Extract the [X, Y] coordinate from the center of the cell holding the provided text.  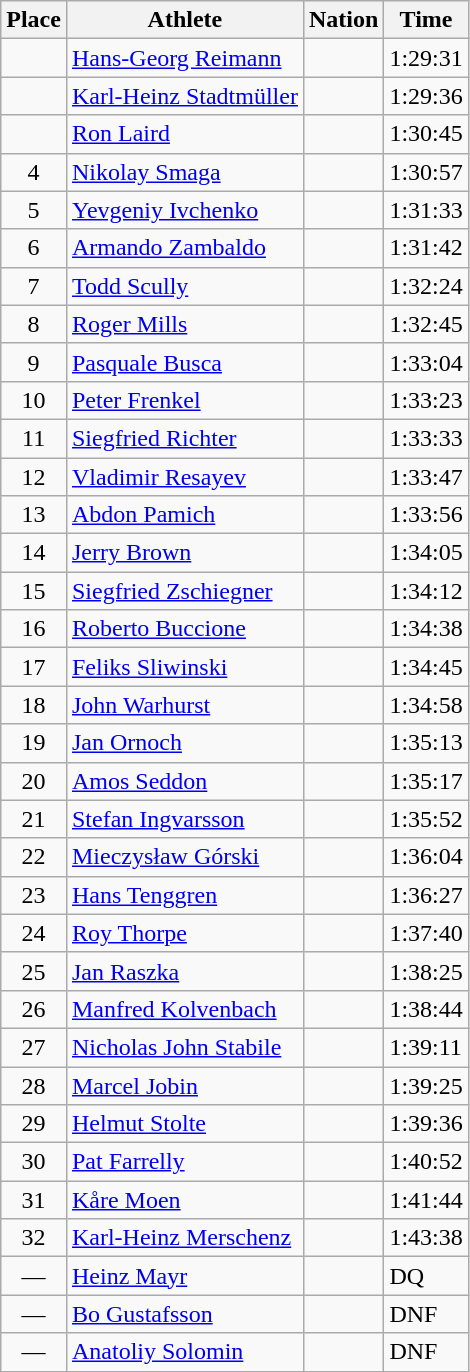
Pat Farrelly [184, 1162]
Abdon Pamich [184, 515]
19 [34, 743]
22 [34, 857]
31 [34, 1200]
1:34:45 [426, 667]
Amos Seddon [184, 781]
1:39:11 [426, 1047]
18 [34, 705]
Siegfried Zschiegner [184, 591]
1:37:40 [426, 933]
Siegfried Richter [184, 438]
Vladimir Resayev [184, 477]
15 [34, 591]
Nikolay Smaga [184, 172]
9 [34, 362]
1:33:04 [426, 362]
1:34:58 [426, 705]
Nation [343, 20]
1:35:13 [426, 743]
Armando Zambaldo [184, 248]
Feliks Sliwinski [184, 667]
DQ [426, 1276]
1:33:47 [426, 477]
14 [34, 553]
Athlete [184, 20]
10 [34, 400]
1:39:36 [426, 1124]
Karl-Heinz Stadtmüller [184, 96]
Yevgeniy Ivchenko [184, 210]
Kåre Moen [184, 1200]
13 [34, 515]
16 [34, 629]
8 [34, 324]
Pasquale Busca [184, 362]
20 [34, 781]
1:40:52 [426, 1162]
Jan Ornoch [184, 743]
Place [34, 20]
12 [34, 477]
27 [34, 1047]
21 [34, 819]
1:29:36 [426, 96]
Heinz Mayr [184, 1276]
1:35:17 [426, 781]
5 [34, 210]
1:35:52 [426, 819]
1:29:31 [426, 58]
Hans-Georg Reimann [184, 58]
Manfred Kolvenbach [184, 1009]
Nicholas John Stabile [184, 1047]
1:31:42 [426, 248]
Marcel Jobin [184, 1085]
Roy Thorpe [184, 933]
1:38:44 [426, 1009]
Helmut Stolte [184, 1124]
29 [34, 1124]
Stefan Ingvarsson [184, 819]
1:34:05 [426, 553]
1:41:44 [426, 1200]
11 [34, 438]
4 [34, 172]
Roberto Buccione [184, 629]
Roger Mills [184, 324]
24 [34, 933]
Anatoliy Solomin [184, 1352]
John Warhurst [184, 705]
Peter Frenkel [184, 400]
1:30:45 [426, 134]
1:38:25 [426, 971]
26 [34, 1009]
17 [34, 667]
1:34:38 [426, 629]
23 [34, 895]
1:39:25 [426, 1085]
32 [34, 1238]
1:32:45 [426, 324]
1:36:04 [426, 857]
1:33:23 [426, 400]
1:36:27 [426, 895]
1:33:33 [426, 438]
1:34:12 [426, 591]
Mieczysław Górski [184, 857]
1:32:24 [426, 286]
1:43:38 [426, 1238]
1:30:57 [426, 172]
Bo Gustafsson [184, 1314]
Hans Tenggren [184, 895]
Todd Scully [184, 286]
25 [34, 971]
Time [426, 20]
7 [34, 286]
Ron Laird [184, 134]
28 [34, 1085]
30 [34, 1162]
Karl-Heinz Merschenz [184, 1238]
1:31:33 [426, 210]
Jan Raszka [184, 971]
6 [34, 248]
Jerry Brown [184, 553]
1:33:56 [426, 515]
